Detect which cell encompasses the target text, then output its [x, y] center coordinate. 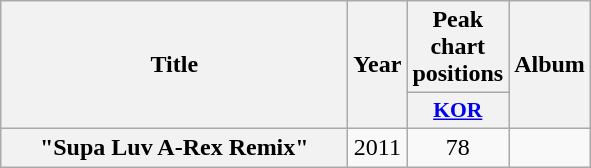
Year [378, 65]
"Supa Luv A-Rex Remix" [174, 147]
Title [174, 65]
78 [458, 147]
Album [550, 65]
2011 [378, 147]
KOR [458, 111]
Peak chart positions [458, 47]
